From the cell containing the given text, extract its center point as [X, Y] coordinate. 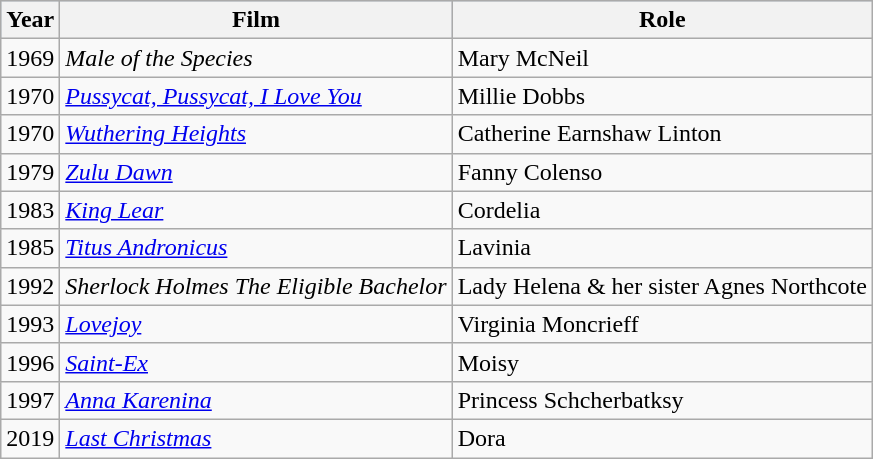
Lady Helena & her sister Agnes Northcote [662, 286]
Male of the Species [256, 58]
Saint-Ex [256, 362]
Princess Schcherbatksy [662, 400]
Fanny Colenso [662, 172]
King Lear [256, 210]
1979 [30, 172]
1997 [30, 400]
Film [256, 20]
1992 [30, 286]
Lovejoy [256, 324]
Virginia Moncrieff [662, 324]
1993 [30, 324]
Zulu Dawn [256, 172]
Wuthering Heights [256, 134]
Titus Andronicus [256, 248]
1983 [30, 210]
1996 [30, 362]
Moisy [662, 362]
Anna Karenina [256, 400]
1985 [30, 248]
Last Christmas [256, 438]
Mary McNeil [662, 58]
Year [30, 20]
Pussycat, Pussycat, I Love You [256, 96]
1969 [30, 58]
Role [662, 20]
Millie Dobbs [662, 96]
Catherine Earnshaw Linton [662, 134]
Sherlock Holmes The Eligible Bachelor [256, 286]
Dora [662, 438]
Cordelia [662, 210]
Lavinia [662, 248]
2019 [30, 438]
